Return the (x, y) coordinate for the center point of the cell that contains the specified text.  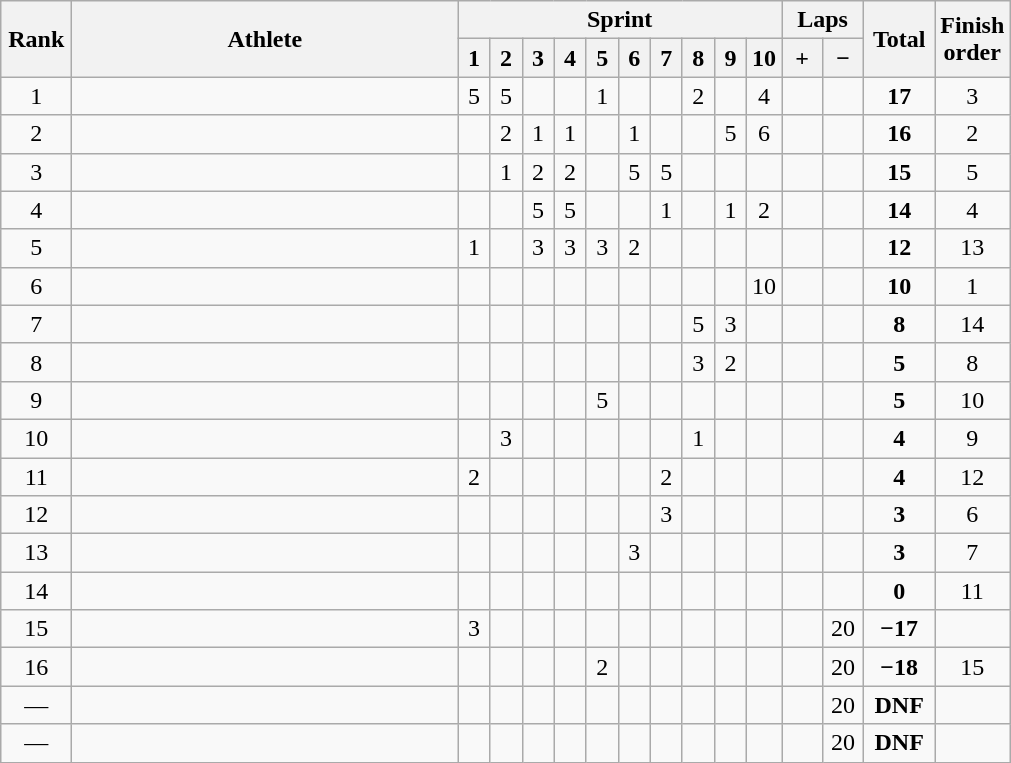
Rank (36, 39)
17 (900, 96)
−18 (900, 667)
0 (900, 591)
+ (802, 58)
Athlete (265, 39)
Finish order (972, 39)
Laps (823, 20)
−17 (900, 629)
Total (900, 39)
Sprint (620, 20)
− (844, 58)
